Determine the (X, Y) coordinate at the center of the cell enclosing the given text.  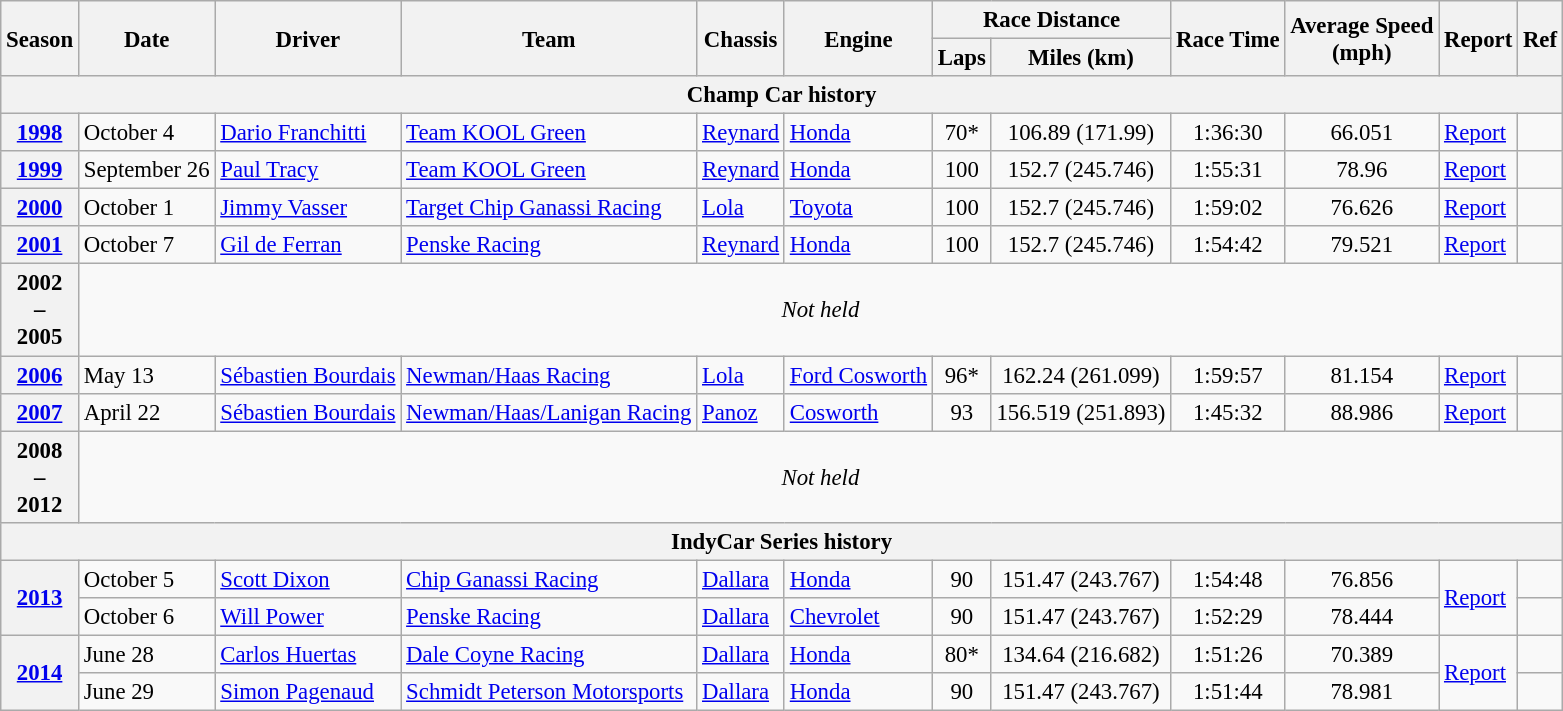
Chevrolet (858, 617)
2007 (40, 412)
June 28 (146, 654)
2013 (40, 598)
2000 (40, 208)
Gil de Ferran (308, 245)
May 13 (146, 375)
Champ Car history (782, 95)
1:36:30 (1228, 133)
Chip Ganassi Racing (549, 579)
70* (962, 133)
Carlos Huertas (308, 654)
134.64 (216.682) (1081, 654)
Will Power (308, 617)
Team (549, 38)
Miles (km) (1081, 58)
Race Distance (1051, 20)
78.96 (1362, 170)
81.154 (1362, 375)
1:59:57 (1228, 375)
156.519 (251.893) (1081, 412)
Schmidt Peterson Motorsports (549, 692)
2002–2005 (40, 310)
76.626 (1362, 208)
106.89 (171.99) (1081, 133)
1:51:26 (1228, 654)
Race Time (1228, 38)
Toyota (858, 208)
October 1 (146, 208)
78.981 (1362, 692)
Dario Franchitti (308, 133)
1:51:44 (1228, 692)
April 22 (146, 412)
Engine (858, 38)
80* (962, 654)
162.24 (261.099) (1081, 375)
1:52:29 (1228, 617)
October 4 (146, 133)
IndyCar Series history (782, 541)
1:55:31 (1228, 170)
88.986 (1362, 412)
Scott Dixon (308, 579)
76.856 (1362, 579)
Cosworth (858, 412)
Average Speed(mph) (1362, 38)
96* (962, 375)
78.444 (1362, 617)
Season (40, 38)
1:59:02 (1228, 208)
Laps (962, 58)
1999 (40, 170)
Dale Coyne Racing (549, 654)
Panoz (741, 412)
Driver (308, 38)
79.521 (1362, 245)
1998 (40, 133)
June 29 (146, 692)
93 (962, 412)
2006 (40, 375)
Newman/Haas Racing (549, 375)
2008–2012 (40, 477)
2014 (40, 672)
Chassis (741, 38)
October 7 (146, 245)
October 5 (146, 579)
September 26 (146, 170)
Ford Cosworth (858, 375)
70.389 (1362, 654)
Paul Tracy (308, 170)
October 6 (146, 617)
Date (146, 38)
Simon Pagenaud (308, 692)
1:54:42 (1228, 245)
Newman/Haas/Lanigan Racing (549, 412)
2001 (40, 245)
Ref (1540, 38)
1:54:48 (1228, 579)
Target Chip Ganassi Racing (549, 208)
Jimmy Vasser (308, 208)
66.051 (1362, 133)
1:45:32 (1228, 412)
